Pinpoint the cell where the given text exists, returning its [X, Y] midpoint coordinate. 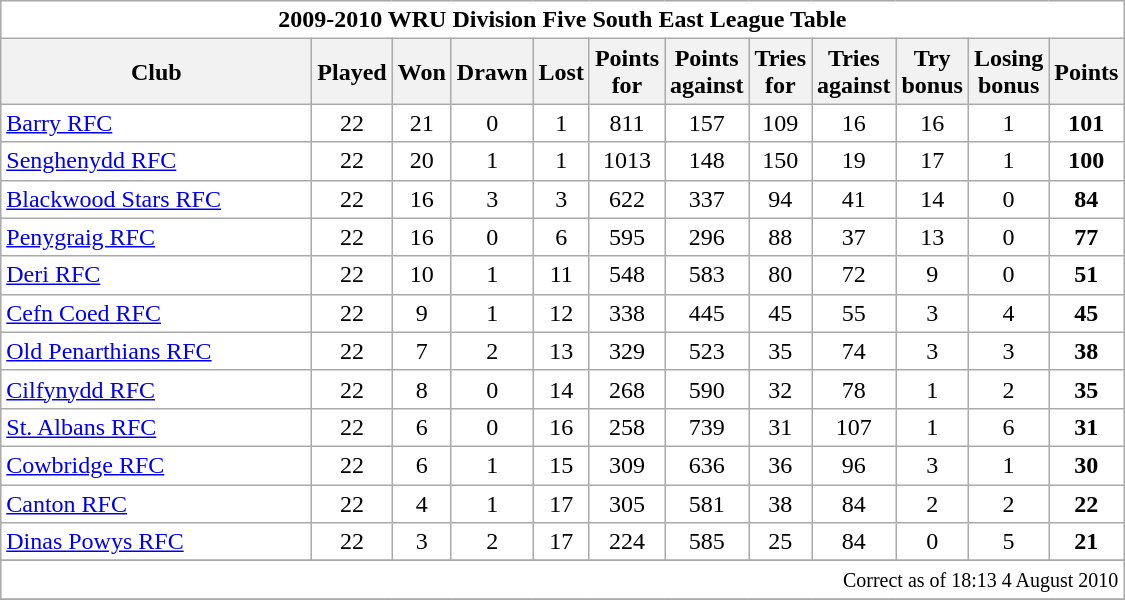
100 [1086, 161]
337 [706, 199]
101 [1086, 123]
77 [1086, 237]
12 [561, 313]
88 [780, 237]
523 [706, 351]
Canton RFC [156, 503]
309 [626, 465]
7 [422, 351]
Cefn Coed RFC [156, 313]
Correct as of 18:13 4 August 2010 [562, 580]
Senghenydd RFC [156, 161]
8 [422, 389]
739 [706, 427]
148 [706, 161]
Played [352, 72]
Cilfynydd RFC [156, 389]
445 [706, 313]
11 [561, 275]
Deri RFC [156, 275]
268 [626, 389]
107 [854, 427]
Lost [561, 72]
338 [626, 313]
150 [780, 161]
15 [561, 465]
36 [780, 465]
595 [626, 237]
109 [780, 123]
30 [1086, 465]
Blackwood Stars RFC [156, 199]
20 [422, 161]
296 [706, 237]
51 [1086, 275]
Points against [706, 72]
19 [854, 161]
258 [626, 427]
329 [626, 351]
Penygraig RFC [156, 237]
2009-2010 WRU Division Five South East League Table [562, 20]
Won [422, 72]
Barry RFC [156, 123]
585 [706, 542]
St. Albans RFC [156, 427]
Losing bonus [1008, 72]
Points for [626, 72]
32 [780, 389]
10 [422, 275]
224 [626, 542]
Cowbridge RFC [156, 465]
55 [854, 313]
Old Penarthians RFC [156, 351]
Dinas Powys RFC [156, 542]
636 [706, 465]
96 [854, 465]
Drawn [492, 72]
37 [854, 237]
5 [1008, 542]
Try bonus [932, 72]
305 [626, 503]
41 [854, 199]
583 [706, 275]
94 [780, 199]
590 [706, 389]
157 [706, 123]
Tries for [780, 72]
811 [626, 123]
548 [626, 275]
80 [780, 275]
581 [706, 503]
78 [854, 389]
72 [854, 275]
Club [156, 72]
1013 [626, 161]
74 [854, 351]
Points [1086, 72]
622 [626, 199]
Tries against [854, 72]
25 [780, 542]
